For the text-containing cell, return its midpoint in [x, y] coordinate format. 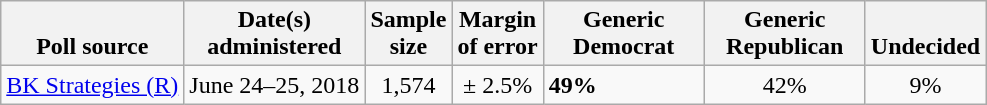
1,574 [408, 85]
± 2.5% [498, 85]
Date(s)administered [274, 34]
42% [784, 85]
GenericRepublican [784, 34]
Undecided [925, 34]
Samplesize [408, 34]
Marginof error [498, 34]
GenericDemocrat [624, 34]
June 24–25, 2018 [274, 85]
Poll source [92, 34]
9% [925, 85]
49% [624, 85]
BK Strategies (R) [92, 85]
